Determine the (x, y) coordinate at the center of the cell enclosing the given text.  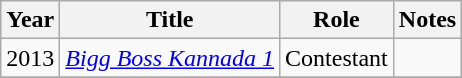
2013 (30, 58)
Role (337, 20)
Contestant (337, 58)
Title (170, 20)
Year (30, 20)
Bigg Boss Kannada 1 (170, 58)
Notes (427, 20)
